Pinpoint the cell where the given text exists, returning its (X, Y) midpoint coordinate. 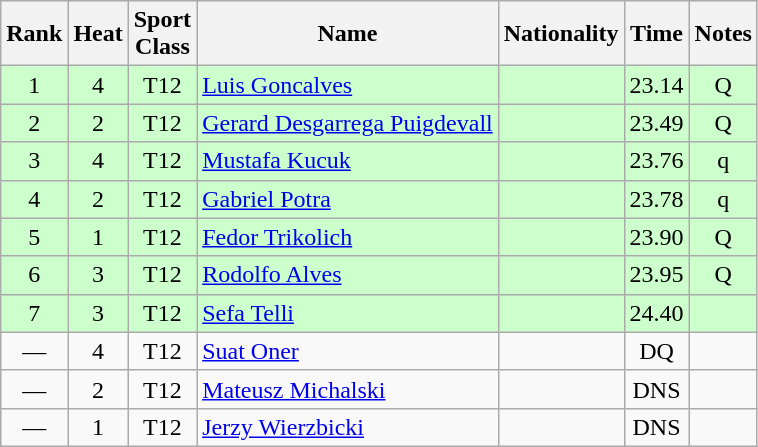
Nationality (561, 34)
Heat (98, 34)
Notes (723, 34)
23.90 (656, 237)
Time (656, 34)
24.40 (656, 313)
6 (34, 275)
DQ (656, 351)
Fedor Trikolich (348, 237)
Rodolfo Alves (348, 275)
23.14 (656, 85)
Suat Oner (348, 351)
Mateusz Michalski (348, 389)
Jerzy Wierzbicki (348, 427)
7 (34, 313)
SportClass (162, 34)
23.76 (656, 161)
Name (348, 34)
Rank (34, 34)
Sefa Telli (348, 313)
23.95 (656, 275)
5 (34, 237)
Luis Goncalves (348, 85)
23.78 (656, 199)
Gerard Desgarrega Puigdevall (348, 123)
Gabriel Potra (348, 199)
23.49 (656, 123)
Mustafa Kucuk (348, 161)
